Return (x, y) of the center of cell containing provided text 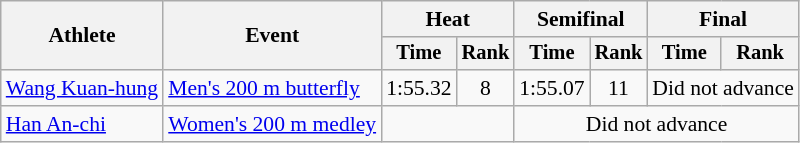
Event (272, 36)
8 (486, 88)
Men's 200 m butterfly (272, 88)
Athlete (82, 36)
Heat (448, 19)
Wang Kuan-hung (82, 88)
1:55.32 (418, 88)
1:55.07 (552, 88)
Semifinal (580, 19)
Women's 200 m medley (272, 124)
Han An-chi (82, 124)
11 (619, 88)
Final (723, 19)
